Scan for the cell matching the given text and deliver its (x, y) coordinate at center. 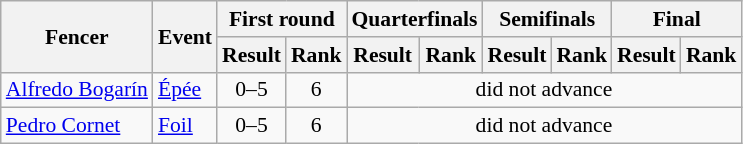
Quarterfinals (414, 19)
Semifinals (548, 19)
Pedro Cornet (77, 126)
Event (185, 36)
Fencer (77, 36)
Alfredo Bogarín (77, 90)
First round (282, 19)
Foil (185, 126)
Final (676, 19)
Épée (185, 90)
